Search for the cell housing the specified text and yield its [x, y] center coordinate. 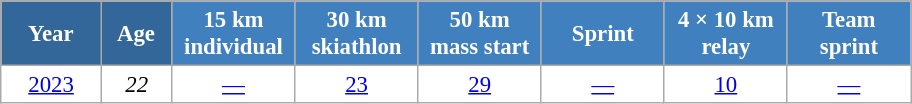
Team sprint [848, 34]
Year [52, 34]
23 [356, 85]
50 km mass start [480, 34]
29 [480, 85]
Age [136, 34]
4 × 10 km relay [726, 34]
Sprint [602, 34]
2023 [52, 85]
10 [726, 85]
15 km individual [234, 34]
22 [136, 85]
30 km skiathlon [356, 34]
